Provide the (x, y) coordinate of the cell's center where the given text is located.  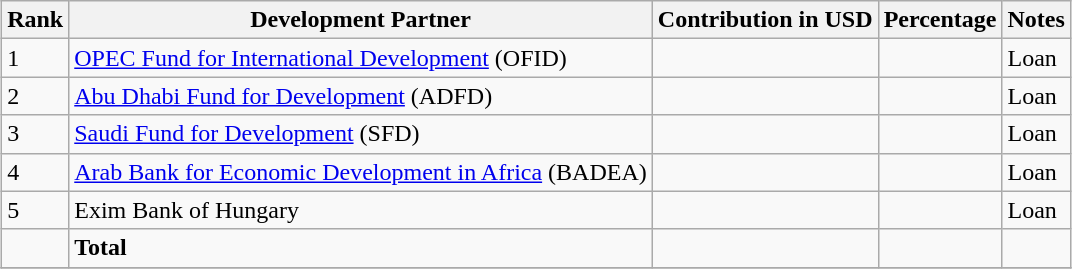
3 (36, 134)
1 (36, 58)
Percentage (940, 20)
Total (361, 248)
Abu Dhabi Fund for Development (ADFD) (361, 96)
5 (36, 210)
Development Partner (361, 20)
2 (36, 96)
Rank (36, 20)
Exim Bank of Hungary (361, 210)
Saudi Fund for Development (SFD) (361, 134)
Contribution in USD (765, 20)
Notes (1036, 20)
4 (36, 172)
Arab Bank for Economic Development in Africa (BADEA) (361, 172)
OPEC Fund for International Development (OFID) (361, 58)
